Pinpoint the cell where the given text exists, returning its [x, y] midpoint coordinate. 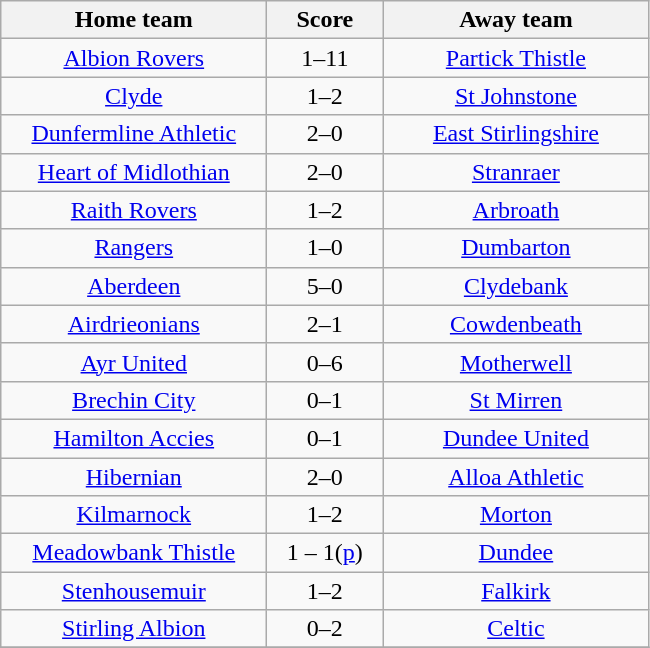
Dundee [516, 553]
Albion Rovers [134, 58]
Heart of Midlothian [134, 172]
Airdrieonians [134, 324]
Dunfermline Athletic [134, 134]
Away team [516, 20]
St Johnstone [516, 96]
1–0 [325, 248]
Brechin City [134, 400]
Rangers [134, 248]
Home team [134, 20]
Dumbarton [516, 248]
Kilmarnock [134, 515]
East Stirlingshire [516, 134]
Cowdenbeath [516, 324]
Score [325, 20]
St Mirren [516, 400]
Stirling Albion [134, 629]
Hamilton Accies [134, 438]
Arbroath [516, 210]
Motherwell [516, 362]
Stenhousemuir [134, 591]
0–6 [325, 362]
Morton [516, 515]
5–0 [325, 286]
Clydebank [516, 286]
Falkirk [516, 591]
Hibernian [134, 477]
Aberdeen [134, 286]
Raith Rovers [134, 210]
Meadowbank Thistle [134, 553]
Ayr United [134, 362]
Partick Thistle [516, 58]
0–2 [325, 629]
Dundee United [516, 438]
1 – 1(p) [325, 553]
1–11 [325, 58]
Clyde [134, 96]
Stranraer [516, 172]
Alloa Athletic [516, 477]
Celtic [516, 629]
2–1 [325, 324]
